Provide the [x, y] coordinate of the cell's center where the given text is located.  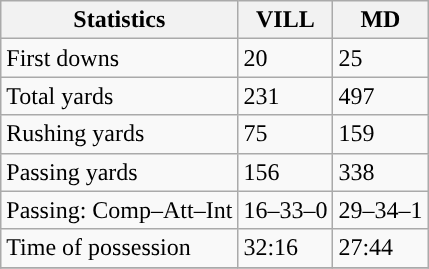
Passing: Comp–Att–Int [120, 210]
32:16 [286, 248]
25 [380, 58]
338 [380, 172]
231 [286, 96]
16–33–0 [286, 210]
27:44 [380, 248]
Time of possession [120, 248]
497 [380, 96]
156 [286, 172]
29–34–1 [380, 210]
MD [380, 20]
20 [286, 58]
75 [286, 134]
Statistics [120, 20]
Rushing yards [120, 134]
Total yards [120, 96]
Passing yards [120, 172]
First downs [120, 58]
VILL [286, 20]
159 [380, 134]
